Return the (x, y) coordinate for the center point of the cell that contains the specified text.  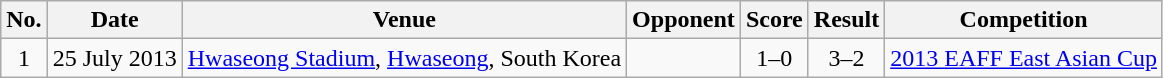
No. (24, 20)
Score (774, 20)
1 (24, 58)
Venue (404, 20)
1–0 (774, 58)
Hwaseong Stadium, Hwaseong, South Korea (404, 58)
Result (846, 20)
Date (114, 20)
Opponent (684, 20)
3–2 (846, 58)
2013 EAFF East Asian Cup (1024, 58)
25 July 2013 (114, 58)
Competition (1024, 20)
